Determine the (X, Y) coordinate at the center of the cell enclosing the given text.  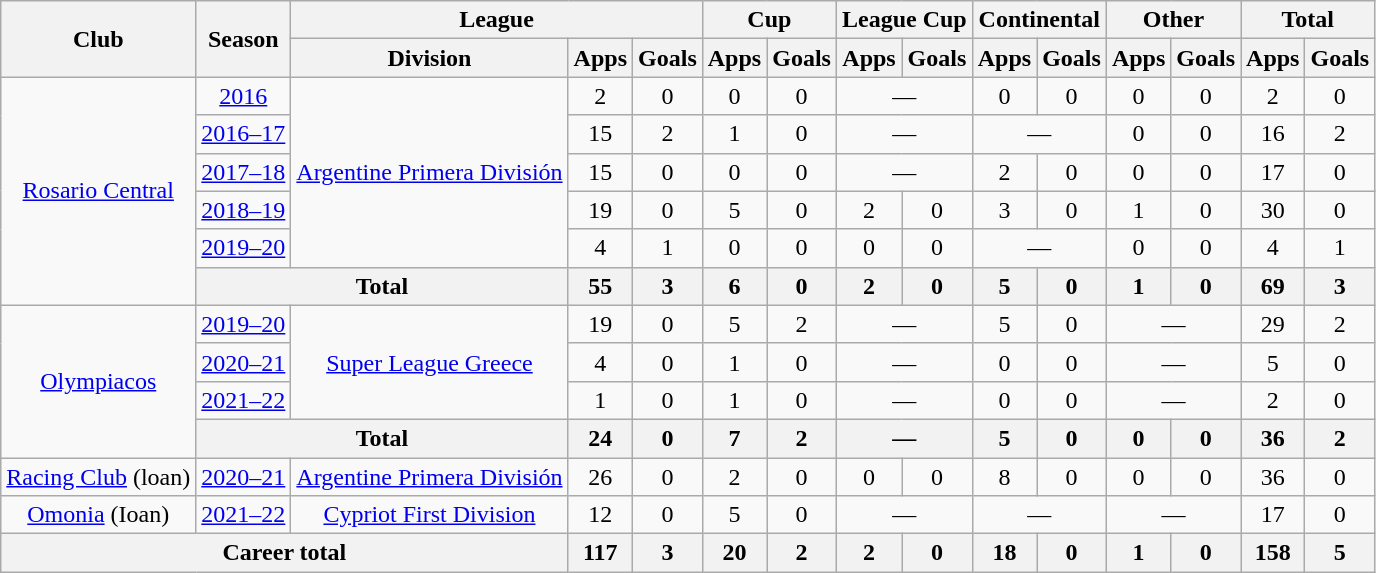
2016 (244, 96)
30 (1273, 210)
Career total (284, 553)
Club (98, 39)
Cypriot First Division (430, 515)
6 (734, 286)
2017–18 (244, 172)
Rosario Central (98, 191)
2016–17 (244, 134)
8 (1004, 477)
20 (734, 553)
Olympiacos (98, 381)
Continental (1039, 20)
Super League Greece (430, 362)
Cup (769, 20)
12 (600, 515)
Omonia (Ioan) (98, 515)
26 (600, 477)
League (496, 20)
Racing Club (loan) (98, 477)
117 (600, 553)
29 (1273, 324)
69 (1273, 286)
158 (1273, 553)
League Cup (904, 20)
18 (1004, 553)
2018–19 (244, 210)
Other (1173, 20)
Division (430, 58)
7 (734, 438)
55 (600, 286)
Season (244, 39)
16 (1273, 134)
24 (600, 438)
